Return [x, y] of the center of cell containing provided text 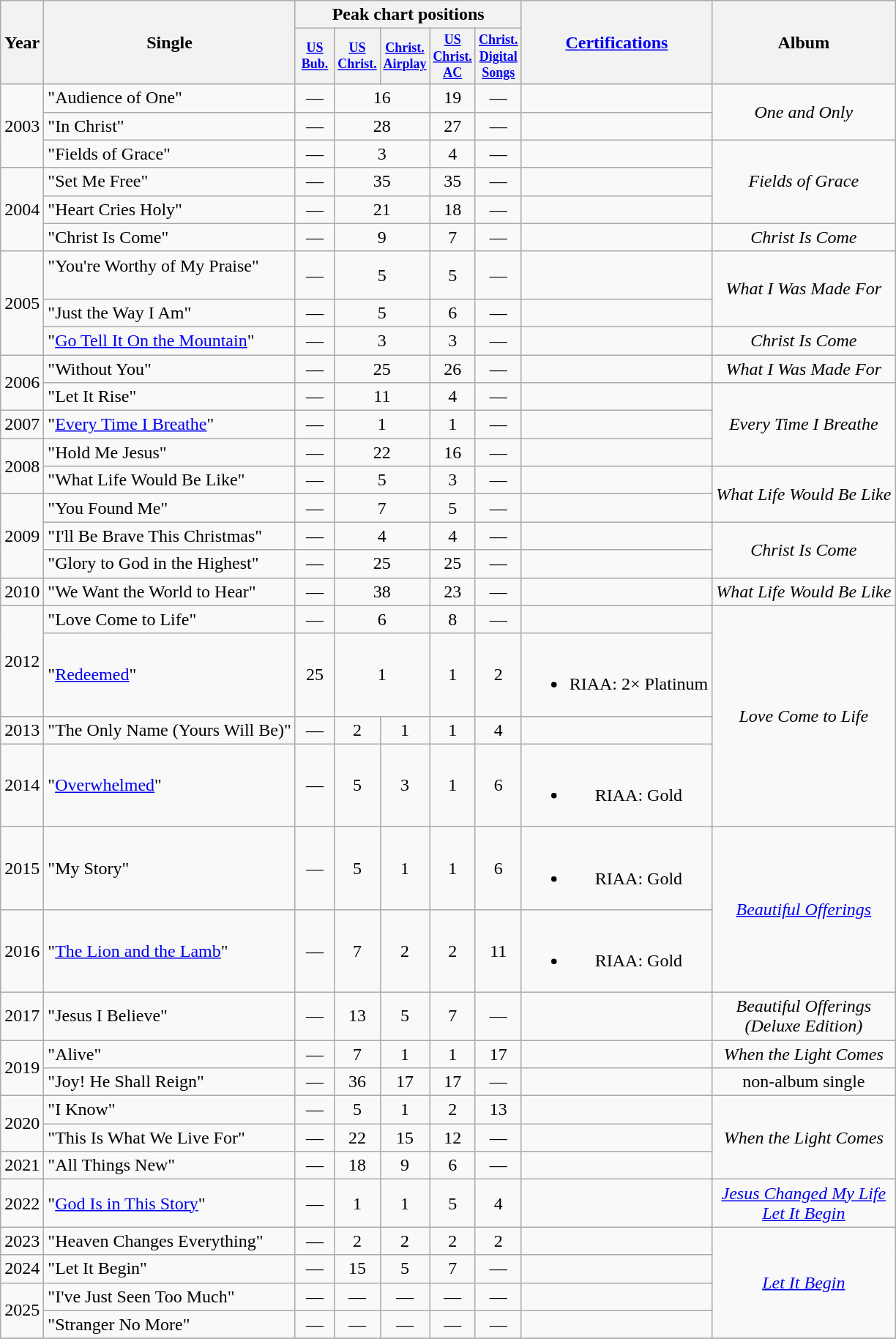
2016 [22, 950]
2013 [22, 730]
"In Christ" [170, 126]
2014 [22, 785]
Christ.DigitalSongs [498, 56]
"Hold Me Jesus" [170, 452]
Let It Begin [804, 1283]
26 [452, 369]
"I've Just Seen Too Much" [170, 1297]
"This Is What We Live For" [170, 1138]
"Jesus I Believe" [170, 1016]
"Just the Way I Am" [170, 313]
2007 [22, 425]
2023 [22, 1241]
"Fields of Grace" [170, 154]
"God Is in This Story" [170, 1204]
Christ.Airplay [405, 56]
"My Story" [170, 868]
2022 [22, 1204]
2003 [22, 126]
Year [22, 42]
"Set Me Free" [170, 182]
"Heart Cries Holy" [170, 209]
28 [382, 126]
"The Only Name (Yours Will Be)" [170, 730]
"I'll Be Brave This Christmas" [170, 536]
2010 [22, 592]
2006 [22, 383]
21 [382, 209]
"Let It Begin" [170, 1269]
"Go Tell It On the Mountain" [170, 340]
2020 [22, 1124]
"I Know" [170, 1110]
8 [452, 619]
"Every Time I Breathe" [170, 425]
"Overwhelmed" [170, 785]
2008 [22, 466]
"Stranger No More" [170, 1324]
2019 [22, 1068]
36 [357, 1082]
2015 [22, 868]
2017 [22, 1016]
non-album single [804, 1082]
12 [452, 1138]
Album [804, 42]
Certifications [616, 42]
2005 [22, 303]
"You Found Me" [170, 508]
2025 [22, 1310]
Single [170, 42]
"Redeemed" [170, 675]
Every Time I Breathe [804, 425]
"Glory to God in the Highest" [170, 564]
2004 [22, 209]
USBub. [315, 56]
19 [452, 98]
RIAA: 2× Platinum [616, 675]
Fields of Grace [804, 182]
Beautiful Offerings(Deluxe Edition) [804, 1016]
Love Come to Life [804, 716]
USChrist. AC [452, 56]
23 [452, 592]
Peak chart positions [408, 15]
"Heaven Changes Everything" [170, 1241]
2021 [22, 1165]
38 [382, 592]
Jesus Changed My LifeLet It Begin [804, 1204]
"Alive" [170, 1054]
"Without You" [170, 369]
"The Lion and the Lamb" [170, 950]
"What Life Would Be Like" [170, 480]
27 [452, 126]
2012 [22, 660]
"Joy! He Shall Reign" [170, 1082]
USChrist. [357, 56]
"Christ Is Come" [170, 237]
2024 [22, 1269]
"All Things New" [170, 1165]
Beautiful Offerings [804, 909]
"You're Worthy of My Praise" [170, 275]
"Let It Rise" [170, 397]
"We Want the World to Hear" [170, 592]
2009 [22, 536]
One and Only [804, 112]
"Love Come to Life" [170, 619]
"Audience of One" [170, 98]
